Return the [X, Y] coordinate for the center point of the cell that contains the specified text.  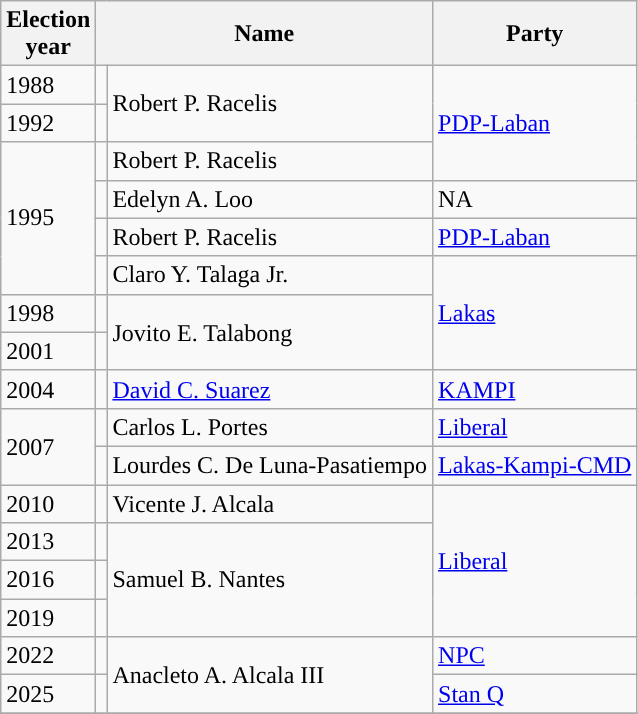
1998 [48, 313]
2001 [48, 351]
Edelyn A. Loo [270, 199]
2022 [48, 656]
Stan Q [535, 694]
1995 [48, 218]
Lakas [535, 313]
2025 [48, 694]
NA [535, 199]
1988 [48, 85]
Party [535, 34]
Electionyear [48, 34]
Jovito E. Talabong [270, 332]
Vicente J. Alcala [270, 503]
KAMPI [535, 389]
2016 [48, 580]
Samuel B. Nantes [270, 580]
Claro Y. Talaga Jr. [270, 275]
2004 [48, 389]
NPC [535, 656]
2010 [48, 503]
1992 [48, 123]
Carlos L. Portes [270, 427]
2019 [48, 618]
Lakas-Kampi-CMD [535, 465]
2013 [48, 542]
Anacleto A. Alcala III [270, 675]
David C. Suarez [270, 389]
Name [264, 34]
2007 [48, 446]
Lourdes C. De Luna-Pasatiempo [270, 465]
